For the text-containing cell, return its midpoint in (x, y) coordinate format. 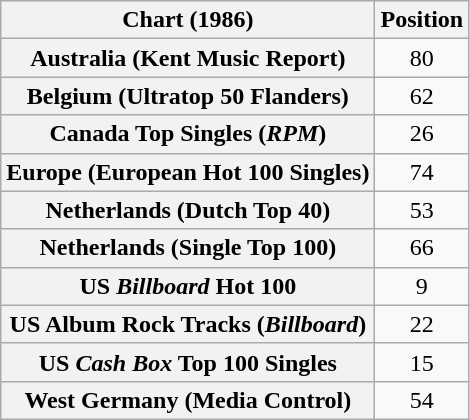
Australia (Kent Music Report) (188, 58)
80 (422, 58)
Position (422, 20)
22 (422, 324)
US Album Rock Tracks (Billboard) (188, 324)
US Billboard Hot 100 (188, 286)
Belgium (Ultratop 50 Flanders) (188, 96)
62 (422, 96)
26 (422, 134)
Chart (1986) (188, 20)
Netherlands (Single Top 100) (188, 248)
US Cash Box Top 100 Singles (188, 362)
66 (422, 248)
54 (422, 400)
Europe (European Hot 100 Singles) (188, 172)
West Germany (Media Control) (188, 400)
15 (422, 362)
74 (422, 172)
Netherlands (Dutch Top 40) (188, 210)
53 (422, 210)
9 (422, 286)
Canada Top Singles (RPM) (188, 134)
